Pinpoint the cell where the given text exists, returning its [x, y] midpoint coordinate. 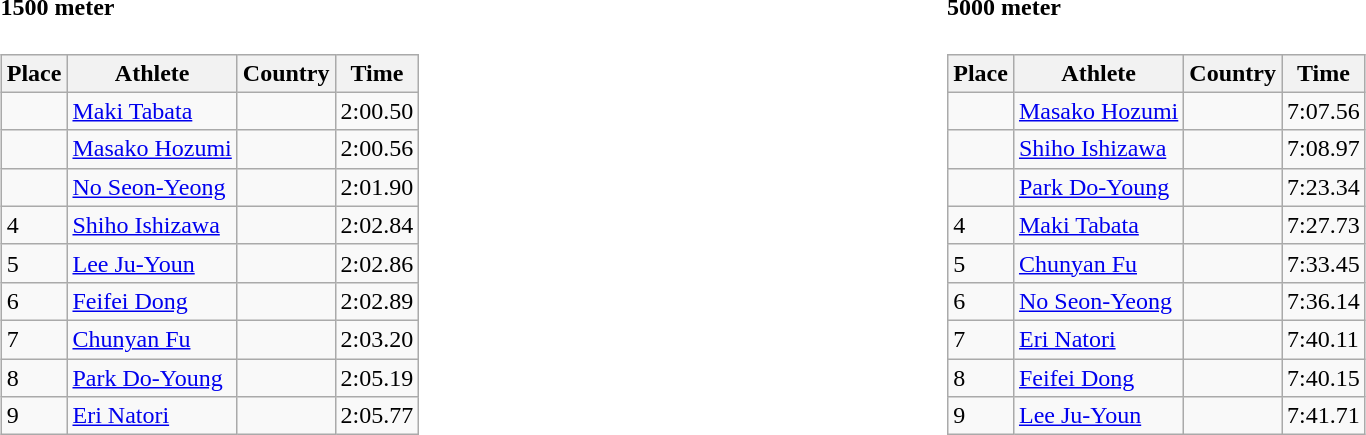
7:23.34 [1324, 187]
2:02.84 [377, 225]
2:01.90 [377, 187]
2:02.86 [377, 263]
7:36.14 [1324, 301]
7:40.11 [1324, 339]
7:41.71 [1324, 416]
2:05.77 [377, 416]
2:02.89 [377, 301]
7:27.73 [1324, 225]
2:03.20 [377, 339]
7:40.15 [1324, 378]
7:07.56 [1324, 111]
7:33.45 [1324, 263]
2:00.56 [377, 149]
2:05.19 [377, 378]
2:00.50 [377, 111]
7:08.97 [1324, 149]
